Determine the (X, Y) coordinate at the center of the cell enclosing the given text.  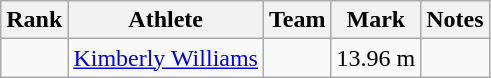
Notes (455, 20)
Rank (34, 20)
Athlete (166, 20)
Mark (376, 20)
13.96 m (376, 58)
Team (297, 20)
Kimberly Williams (166, 58)
